Find where the given text appears and provide that cell's center as (x, y) coordinate. 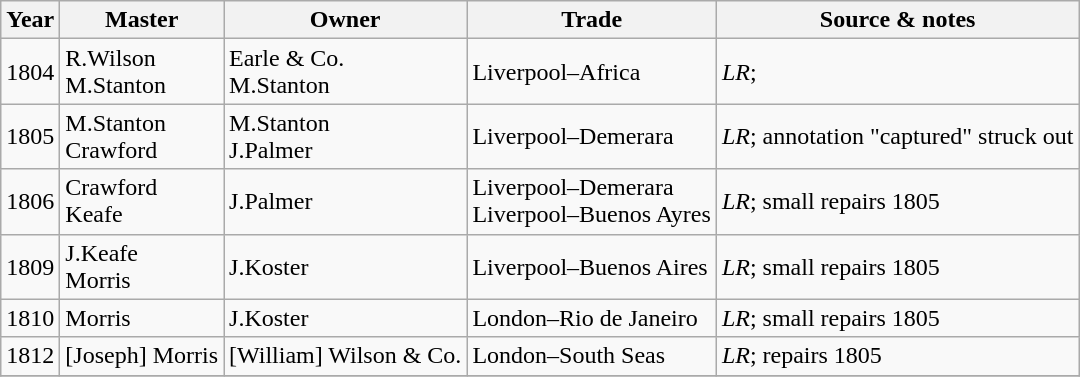
Trade (592, 20)
1804 (30, 72)
1809 (30, 266)
CrawfordKeafe (142, 202)
Liverpool–Demerara (592, 136)
M.StantonCrawford (142, 136)
M.StantonJ.Palmer (346, 136)
LR; repairs 1805 (898, 356)
1810 (30, 318)
Liverpool–DemeraraLiverpool–Buenos Ayres (592, 202)
[Joseph] Morris (142, 356)
London–Rio de Janeiro (592, 318)
Liverpool–Africa (592, 72)
LR; annotation "captured" struck out (898, 136)
Year (30, 20)
Source & notes (898, 20)
J.Palmer (346, 202)
LR; (898, 72)
J.KeafeMorris (142, 266)
1805 (30, 136)
Morris (142, 318)
Liverpool–Buenos Aires (592, 266)
Master (142, 20)
R.WilsonM.Stanton (142, 72)
Earle & Co.M.Stanton (346, 72)
Owner (346, 20)
London–South Seas (592, 356)
1812 (30, 356)
1806 (30, 202)
[William] Wilson & Co. (346, 356)
